Identify which cell holds the provided text, then report its (x, y) central coordinate. 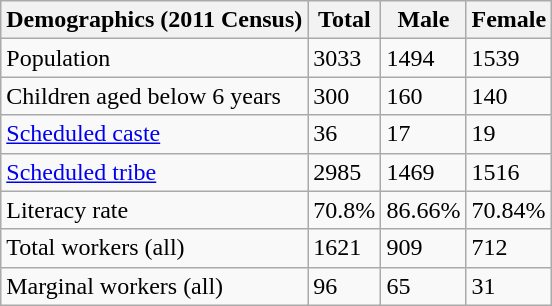
Scheduled caste (154, 134)
65 (424, 286)
2985 (344, 172)
Male (424, 20)
909 (424, 248)
1494 (424, 58)
70.84% (509, 210)
Marginal workers (all) (154, 286)
70.8% (344, 210)
300 (344, 96)
3033 (344, 58)
Population (154, 58)
Scheduled tribe (154, 172)
86.66% (424, 210)
19 (509, 134)
Total (344, 20)
1621 (344, 248)
1516 (509, 172)
160 (424, 96)
1539 (509, 58)
96 (344, 286)
Children aged below 6 years (154, 96)
712 (509, 248)
36 (344, 134)
Female (509, 20)
1469 (424, 172)
Literacy rate (154, 210)
31 (509, 286)
Demographics (2011 Census) (154, 20)
17 (424, 134)
Total workers (all) (154, 248)
140 (509, 96)
